Capture the cell that displays the provided text and extract its [x, y] central coordinate. 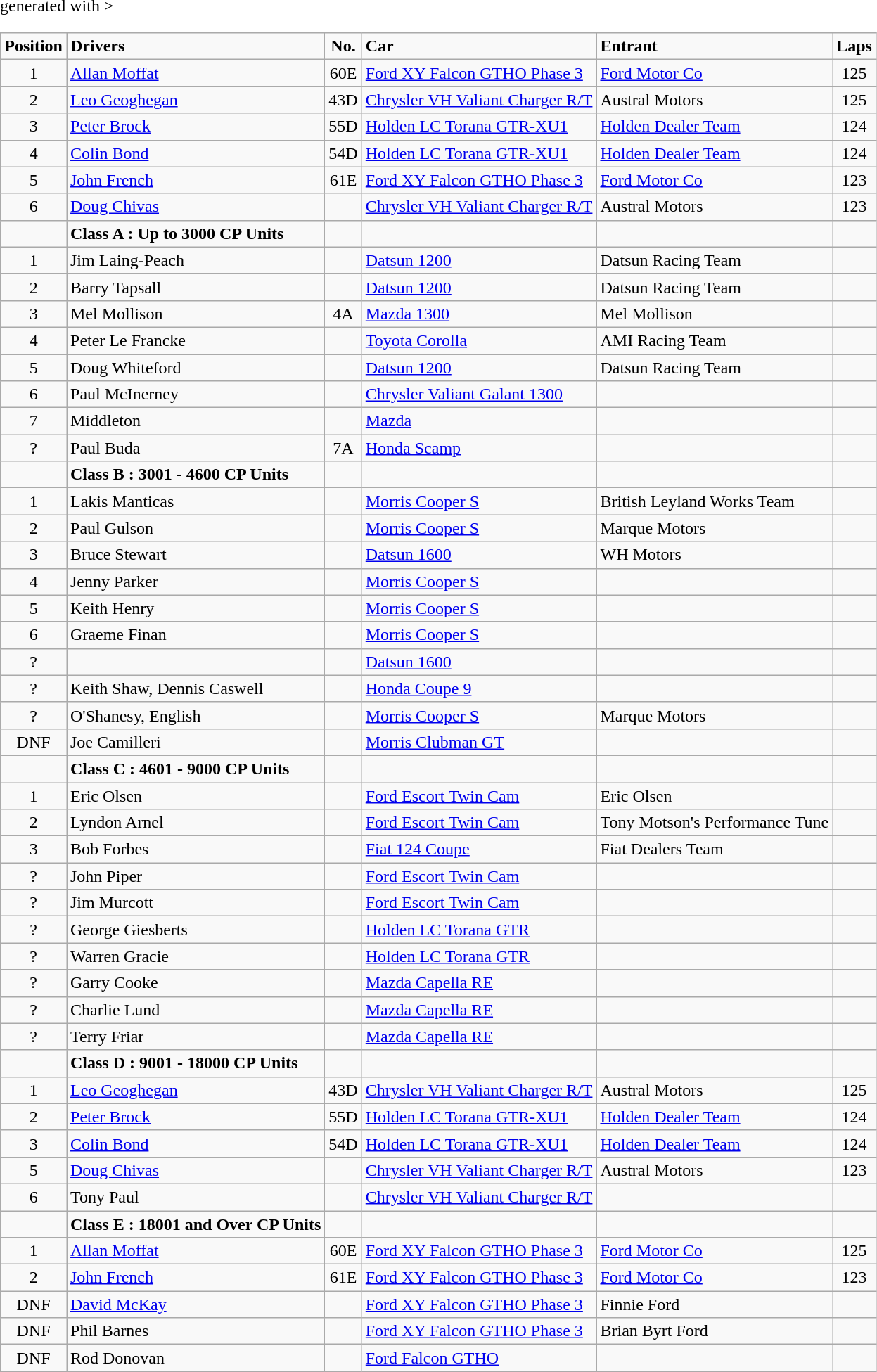
Finnie Ford [715, 1304]
Jim Murcott [196, 903]
Tony Paul [196, 1197]
Lyndon Arnel [196, 823]
Bob Forbes [196, 850]
Keith Shaw, Dennis Caswell [196, 688]
Honda Scamp [479, 448]
Mazda [479, 421]
Lakis Manticas [196, 501]
Honda Coupe 9 [479, 688]
Class D : 9001 - 18000 CP Units [196, 1063]
Brian Byrt Ford [715, 1331]
Charlie Lund [196, 1010]
7 [34, 421]
4A [343, 314]
Morris Clubman GT [479, 742]
John Piper [196, 876]
Jenny Parker [196, 582]
Tony Motson's Performance Tune [715, 823]
Toyota Corolla [479, 340]
Joe Camilleri [196, 742]
Paul Gulson [196, 528]
Warren Gracie [196, 956]
AMI Racing Team [715, 340]
O'Shanesy, English [196, 715]
Rod Donovan [196, 1358]
Barry Tapsall [196, 287]
Phil Barnes [196, 1331]
Laps [854, 46]
Doug Whiteford [196, 368]
Chrysler Valiant Galant 1300 [479, 395]
Keith Henry [196, 608]
David McKay [196, 1304]
7A [343, 448]
Class A : Up to 3000 CP Units [196, 233]
No. [343, 46]
Fiat Dealers Team [715, 850]
Ford Falcon GTHO [479, 1358]
Graeme Finan [196, 635]
Drivers [196, 46]
Entrant [715, 46]
British Leyland Works Team [715, 501]
George Giesberts [196, 930]
Mazda 1300 [479, 314]
Class E : 18001 and Over CP Units [196, 1224]
WH Motors [715, 555]
Car [479, 46]
Middleton [196, 421]
Garry Cooke [196, 983]
Bruce Stewart [196, 555]
Class B : 3001 - 4600 CP Units [196, 475]
Fiat 124 Coupe [479, 850]
Jim Laing-Peach [196, 260]
Peter Le Francke [196, 340]
Class C : 4601 - 9000 CP Units [196, 769]
Position [34, 46]
Paul Buda [196, 448]
Terry Friar [196, 1037]
Paul McInerney [196, 395]
